Scan for the cell matching the given text and deliver its (x, y) coordinate at center. 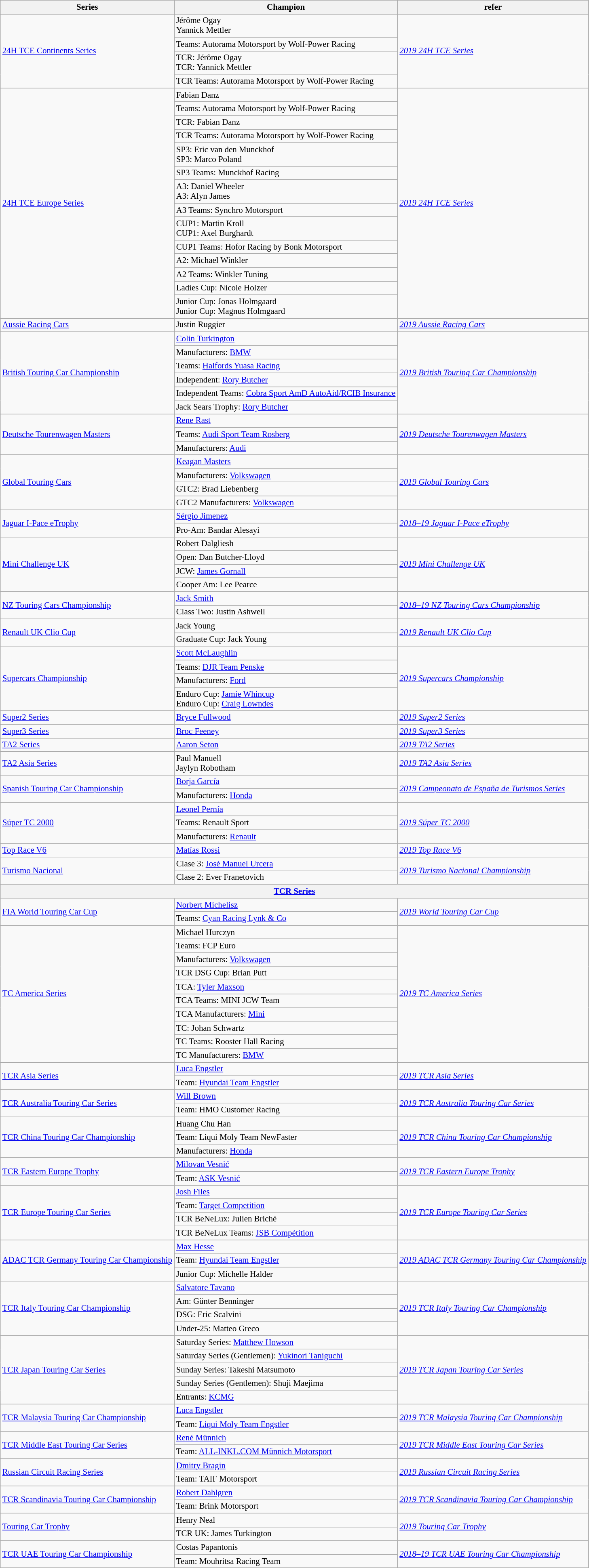
Sunday Series: Takeshi Matsumoto (286, 1370)
TCR Middle East Touring Car Series (87, 1445)
2019 TC America Series (493, 994)
Robert Dalgliesh (286, 544)
Super2 Series (87, 717)
TCR Series (294, 891)
Manufacturers: Audi (286, 448)
Turismo Nacional (87, 871)
Justin Ruggier (286, 325)
Rene Rast (286, 421)
Aaron Seton (286, 745)
TCA Teams: MINI JCW Team (286, 1000)
Bryce Fullwood (286, 717)
Costas Papantonis (286, 1547)
A2: Michael Winkler (286, 261)
Graduate Cup: Jack Young (286, 639)
2019 Top Race V6 (493, 850)
SP3: Eric van den MunckhofSP3: Marco Poland (286, 154)
2019 TCR Eastern Europe Trophy (493, 1171)
René Münnich (286, 1438)
DSG: Eric Scalvini (286, 1315)
SP3 Teams: Munckhof Racing (286, 173)
CUP1: Martin KrollCUP1: Axel Burghardt (286, 229)
Team: Liqui Moly Team Engstler (286, 1424)
TC America Series (87, 994)
Class Two: Justin Ashwell (286, 612)
Entrants: KCMG (286, 1397)
Huang Chu Han (286, 1124)
Spanish Touring Car Championship (87, 789)
Colin Turkington (286, 339)
Saturday Series: Matthew Howson (286, 1342)
24H TCE Europe Series (87, 203)
Leonel Pernía (286, 809)
Broc Feeney (286, 731)
TCR Malaysia Touring Car Championship (87, 1418)
Norbert Michelisz (286, 905)
Independent: Rory Butcher (286, 380)
24H TCE Continents Series (87, 51)
TCR Australia Touring Car Series (87, 1103)
Global Touring Cars (87, 482)
2019 Mini Challenge UK (493, 564)
Manufacturers: Ford (286, 681)
Jérôme Ogay Yannick Mettler (286, 25)
Under-25: Matteo Greco (286, 1328)
2019 Campeonato de España de Turismos Series (493, 789)
Enduro Cup: Jamie WhincupEnduro Cup: Craig Lowndes (286, 699)
Aussie Racing Cars (87, 325)
2019 TCR Europe Touring Car Series (493, 1213)
Manufacturers: BMW (286, 352)
A3: Daniel WheelerA3: Alyn James (286, 191)
Teams: Halfords Yuasa Racing (286, 366)
Clase 3: José Manuel Urcera (286, 864)
2019 TA2 Asia Series (493, 763)
Dmitry Bragin (286, 1465)
Am: Günter Benninger (286, 1301)
A2 Teams: Winkler Tuning (286, 274)
Russian Circuit Racing Series (87, 1472)
2019 TCR Italy Touring Car Championship (493, 1308)
Manufacturers: Renault (286, 837)
2019 TCR Scandinavia Touring Car Championship (493, 1500)
2019 Supercars Championship (493, 679)
Supercars Championship (87, 679)
TCA Manufacturers: Mini (286, 1014)
Henry Neal (286, 1520)
NZ Touring Cars Championship (87, 605)
TCR BeNeLux: Julien Briché (286, 1219)
Renault UK Clio Cup (87, 633)
TCR Eastern Europe Trophy (87, 1171)
Clase 2: Ever Franetovich (286, 878)
TCR Italy Touring Car Championship (87, 1308)
Robert Dahlgren (286, 1493)
Sérgio Jimenez (286, 517)
TCA: Tyler Maxson (286, 987)
FIA World Touring Car Cup (87, 912)
2019 World Touring Car Cup (493, 912)
Will Brown (286, 1096)
2019 Renault UK Clio Cup (493, 633)
2019 TCR China Touring Car Championship (493, 1137)
2019 Global Touring Cars (493, 482)
Salvatore Tavano (286, 1288)
2019 Aussie Racing Cars (493, 325)
TC Manufacturers: BMW (286, 1055)
2019 TCR Australia Touring Car Series (493, 1103)
JCW: James Gornall (286, 571)
GTC2 Manufacturers: Volkswagen (286, 503)
Super3 Series (87, 731)
2018–19 Jaguar I-Pace eTrophy (493, 523)
Team: ALL-INKL.COM Münnich Motorsport (286, 1452)
2019 British Touring Car Championship (493, 373)
2019 Deutsche Tourenwagen Masters (493, 435)
Cooper Am: Lee Pearce (286, 585)
2018–19 NZ Touring Cars Championship (493, 605)
Fabian Danz (286, 95)
TA2 Asia Series (87, 763)
2018–19 TCR UAE Touring Car Championship (493, 1554)
Jack Smith (286, 599)
Teams: Audi Sport Team Rosberg (286, 434)
TCR: Jérôme OgayTCR: Yannick Mettler (286, 63)
TCR UAE Touring Car Championship (87, 1554)
Open: Dan Butcher-Lloyd (286, 557)
2019 Súper TC 2000 (493, 823)
Milovan Vesnić (286, 1164)
TCR BeNeLux Teams: JSB Compétition (286, 1233)
Jack Young (286, 626)
Team: TAIF Motorsport (286, 1479)
Team: HMO Customer Racing (286, 1110)
A3 Teams: Synchro Motorsport (286, 210)
TCR Asia Series (87, 1076)
Team: ASK Vesnić (286, 1178)
2019 Super2 Series (493, 717)
Team: Mouhritsa Racing Team (286, 1561)
Michael Hurczyn (286, 932)
Top Race V6 (87, 850)
TCR Europe Touring Car Series (87, 1213)
Junior Cup: Jonas HolmgaardJunior Cup: Magnus Holmgaard (286, 307)
2019 Turismo Nacional Championship (493, 871)
Max Hesse (286, 1246)
Teams: Renault Sport (286, 823)
TA2 Series (87, 745)
Ladies Cup: Nicole Holzer (286, 288)
Saturday Series (Gentlemen): Yukinori Taniguchi (286, 1356)
Team: Target Competition (286, 1206)
TC Teams: Rooster Hall Racing (286, 1042)
Deutsche Tourenwagen Masters (87, 435)
Paul Manuell Jaylyn Robotham (286, 763)
Jack Sears Trophy: Rory Butcher (286, 407)
Teams: Cyan Racing Lynk & Co (286, 919)
Borja García (286, 782)
Champion (286, 7)
2019 Russian Circuit Racing Series (493, 1472)
Series (87, 7)
Keagan Masters (286, 462)
2019 TCR Japan Touring Car Series (493, 1369)
2019 TCR Asia Series (493, 1076)
Touring Car Trophy (87, 1527)
Teams: FCP Euro (286, 946)
Team: Brink Motorsport (286, 1506)
TC: Johan Schwartz (286, 1028)
Josh Files (286, 1192)
GTC2: Brad Liebenberg (286, 489)
TCR China Touring Car Championship (87, 1137)
Junior Cup: Michelle Halder (286, 1274)
2019 ADAC TCR Germany Touring Car Championship (493, 1260)
Independent Teams: Cobra Sport AmD AutoAid/RCIB Insurance (286, 393)
TCR: Fabian Danz (286, 122)
refer (493, 7)
ADAC TCR Germany Touring Car Championship (87, 1260)
2019 TA2 Series (493, 745)
British Touring Car Championship (87, 373)
Jaguar I-Pace eTrophy (87, 523)
TCR Scandinavia Touring Car Championship (87, 1500)
Team: Liqui Moly Team NewFaster (286, 1137)
TCR DSG Cup: Brian Putt (286, 973)
Scott McLaughlin (286, 653)
Sunday Series (Gentlemen): Shuji Maejima (286, 1383)
Teams: DJR Team Penske (286, 667)
Súper TC 2000 (87, 823)
TCR Japan Touring Car Series (87, 1369)
2019 TCR Malaysia Touring Car Championship (493, 1418)
2019 TCR Middle East Touring Car Series (493, 1445)
Pro-Am: Bandar Alesayi (286, 530)
Mini Challenge UK (87, 564)
2019 Touring Car Trophy (493, 1527)
Matías Rossi (286, 850)
CUP1 Teams: Hofor Racing by Bonk Motorsport (286, 247)
2019 Super3 Series (493, 731)
TCR UK: James Turkington (286, 1534)
